Find where the given text appears and provide that cell's center as (x, y) coordinate. 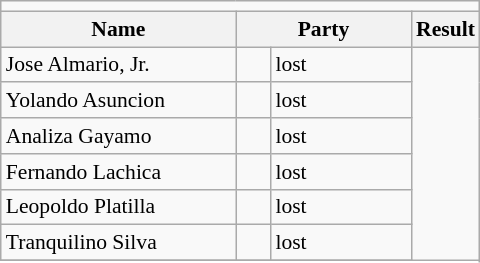
Analiza Gayamo (118, 136)
Party (324, 29)
Jose Almario, Jr. (118, 65)
Name (118, 29)
Yolando Asuncion (118, 101)
Fernando Lachica (118, 172)
Result (446, 29)
Tranquilino Silva (118, 243)
Leopoldo Platilla (118, 207)
